From the cell containing the given text, extract its center point as [x, y] coordinate. 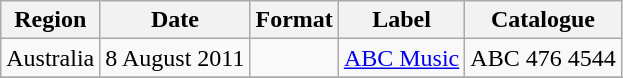
Label [401, 20]
Australia [50, 58]
8 August 2011 [175, 58]
Format [294, 20]
Catalogue [543, 20]
ABC 476 4544 [543, 58]
Date [175, 20]
ABC Music [401, 58]
Region [50, 20]
